Identify which cell holds the provided text, then report its [x, y] central coordinate. 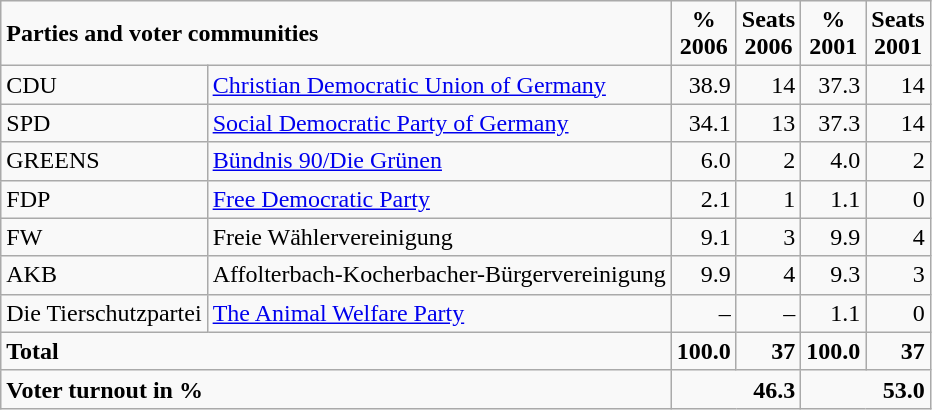
Seats2001 [898, 34]
38.9 [704, 85]
CDU [104, 85]
Bündnis 90/Die Grünen [439, 161]
AKB [104, 275]
Parties and voter communities [336, 34]
34.1 [704, 123]
Social Democratic Party of Germany [439, 123]
Voter turnout in % [336, 389]
FDP [104, 199]
9.1 [704, 237]
GREENS [104, 161]
1 [768, 199]
%2006 [704, 34]
6.0 [704, 161]
Freie Wählervereinigung [439, 237]
Total [336, 351]
13 [768, 123]
2.1 [704, 199]
Free Democratic Party [439, 199]
SPD [104, 123]
%2001 [834, 34]
Christian Democratic Union of Germany [439, 85]
4.0 [834, 161]
FW [104, 237]
53.0 [866, 389]
Die Tierschutzpartei [104, 313]
Seats2006 [768, 34]
Affolterbach-Kocherbacher-Bürgervereinigung [439, 275]
46.3 [736, 389]
9.3 [834, 275]
The Animal Welfare Party [439, 313]
